Output the (X, Y) coordinate of the center of the cell containing the given text.  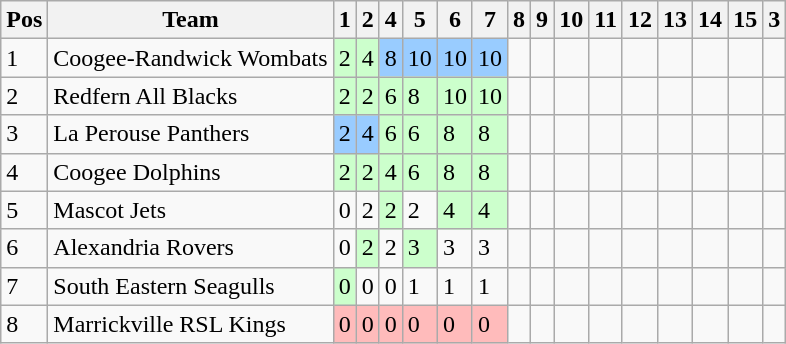
Team (190, 20)
15 (746, 20)
La Perouse Panthers (190, 134)
South Eastern Seagulls (190, 286)
Marrickville RSL Kings (190, 324)
Coogee Dolphins (190, 172)
9 (542, 20)
11 (606, 20)
Alexandria Rovers (190, 248)
13 (674, 20)
Redfern All Blacks (190, 96)
14 (710, 20)
Mascot Jets (190, 210)
Pos (24, 20)
12 (640, 20)
Coogee-Randwick Wombats (190, 58)
